Return [X, Y] of the center of cell containing provided text 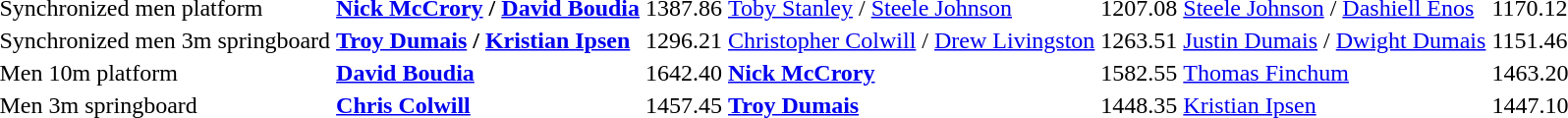
Thomas Finchum [1334, 73]
Christopher Colwill / Drew Livingston [912, 40]
Justin Dumais / Dwight Dumais [1334, 40]
1263.51 [1140, 40]
1642.40 [684, 73]
David Boudia [488, 73]
Nick McCrory [912, 73]
1296.21 [684, 40]
1582.55 [1140, 73]
Troy Dumais / Kristian Ipsen [488, 40]
